Provide the [x, y] coordinate of the cell's center where the given text is located.  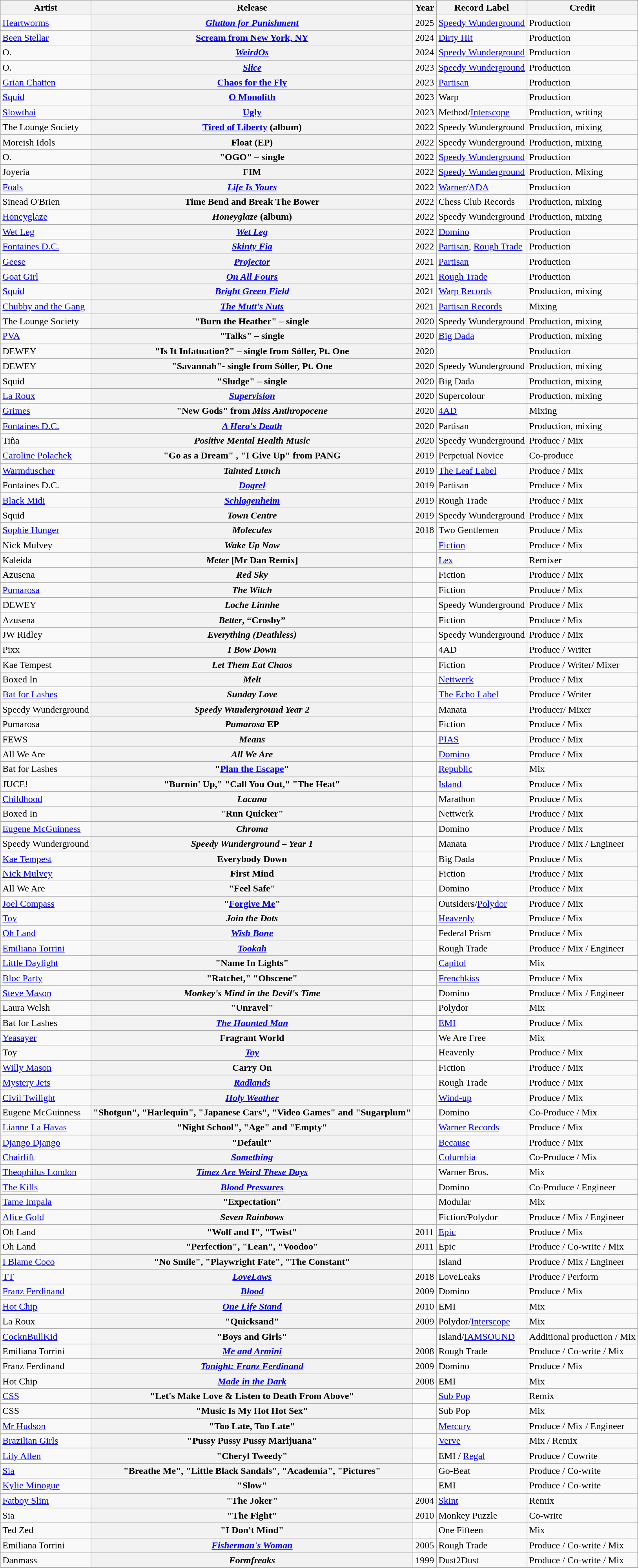
Schlagenheim [252, 500]
Honeyglaze [46, 217]
Produce / Writer/ Mixer [582, 665]
"Shotgun", "Harlequin", "Japanese Cars", "Video Games" and "Sugarplum" [252, 1112]
Lily Allen [46, 1456]
Warp [482, 97]
Join the Dots [252, 919]
Yeasayer [46, 1038]
Partisan Records [482, 306]
One Fifteen [482, 1530]
Goat Girl [46, 276]
Childhood [46, 799]
Blood Pressures [252, 1187]
PVA [46, 336]
"OGO" – single [252, 157]
Molecules [252, 530]
Life Is Yours [252, 187]
Scream from New York, NY [252, 38]
Mystery Jets [46, 1082]
Ugly [252, 112]
Tame Impala [46, 1202]
"Name In Lights" [252, 963]
Skinty Fia [252, 247]
Dirty Hit [482, 38]
Projector [252, 262]
Let Them Eat Chaos [252, 665]
EMI / Regal [482, 1456]
JUCE! [46, 784]
O Monolith [252, 97]
Sinead O'Brien [46, 202]
Federal Prism [482, 933]
Co-write [582, 1515]
Mix / Remix [582, 1441]
Django Django [46, 1142]
Tonight: Franz Ferdinand [252, 1366]
Produce / Cowrite [582, 1456]
The Leaf Label [482, 471]
"Wolf and I", "Twist" [252, 1232]
Alice Gold [46, 1217]
FIM [252, 172]
Black Midi [46, 500]
"Talks" – single [252, 336]
Me and Armini [252, 1351]
"The Fight" [252, 1515]
Everything (Deathless) [252, 635]
Blood [252, 1292]
"Breathe Me", "Little Black Sandals", "Academia", "Pictures" [252, 1471]
Something [252, 1157]
Geese [46, 262]
Pixx [46, 649]
"Too Late, Too Late" [252, 1426]
Pumarosa EP [252, 724]
Speedy Wunderground Year 2 [252, 709]
Steve Mason [46, 993]
Timez Are Weird These Days [252, 1172]
Produce / Perform [582, 1277]
Tiña [46, 441]
"The Joker" [252, 1501]
Chroma [252, 829]
Fisherman's Woman [252, 1545]
Tired of Liberty (album) [252, 127]
"Let's Make Love & Listen to Death From Above" [252, 1396]
Meter [Mr Dan Remix] [252, 560]
"Slow" [252, 1486]
Warmduscher [46, 471]
LoveLeaks [482, 1277]
Fragrant World [252, 1038]
Warp Records [482, 291]
"Default" [252, 1142]
Two Gentlemen [482, 530]
Chess Club Records [482, 202]
Release [252, 8]
Polydor/Interscope [482, 1321]
2025 [425, 23]
Frenchkiss [482, 978]
Monkey's Mind in the Devil's Time [252, 993]
Holy Weather [252, 1097]
First Mind [252, 873]
Heartworms [46, 23]
"Burn the Heather" – single [252, 321]
Laura Welsh [46, 1008]
Polydor [482, 1008]
Fatboy Slim [46, 1501]
1999 [425, 1560]
"Boys and Girls" [252, 1336]
"Plan the Escape" [252, 769]
We Are Free [482, 1038]
Production, Mixing [582, 172]
Verve [482, 1441]
Dogrel [252, 486]
Marathon [482, 799]
Additional production / Mix [582, 1336]
WeirdOs [252, 53]
Republic [482, 769]
Tookah [252, 948]
Partisan, Rough Trade [482, 247]
On All Fours [252, 276]
The Mutt's Nuts [252, 306]
I Bow Down [252, 649]
Outsiders/Polydor [482, 903]
Honeyglaze (album) [252, 217]
Foals [46, 187]
Caroline Polachek [46, 456]
Island/IAMSOUND [482, 1336]
Perpetual Novice [482, 456]
Wish Bone [252, 933]
TT [46, 1277]
Melt [252, 680]
"Cheryl Tweedy" [252, 1456]
Co-Produce / Engineer [582, 1187]
"Unravel" [252, 1008]
2004 [425, 1501]
Float (EP) [252, 142]
Monkey Puzzle [482, 1515]
Little Daylight [46, 963]
Chairlift [46, 1157]
Slowthai [46, 112]
Grimes [46, 411]
Moreish Idols [46, 142]
I Blame Coco [46, 1262]
Warner Records [482, 1127]
Method/Interscope [482, 112]
"Night School", "Age" and "Empty" [252, 1127]
LoveLaws [252, 1277]
Grian Chatten [46, 82]
"Feel Safe" [252, 888]
2005 [425, 1545]
Slice [252, 67]
Everybody Down [252, 859]
Ted Zed [46, 1530]
Because [482, 1142]
Means [252, 739]
Co-produce [582, 456]
Tainted Lunch [252, 471]
Supercolour [482, 396]
The Kills [46, 1187]
Producer/ Mixer [582, 709]
Made in the Dark [252, 1381]
"Savannah"- single from Sóller, Pt. One [252, 366]
"Burnin' Up," "Call You Out," "The Heat" [252, 784]
Chubby and the Gang [46, 306]
"Go as a Dream" , "I Give Up" from PANG [252, 456]
Red Sky [252, 575]
Warner/ADA [482, 187]
Radlands [252, 1082]
Theophilus London [46, 1172]
Civil Twilight [46, 1097]
Mercury [482, 1426]
Chaos for the Fly [252, 82]
"Run Quicker" [252, 814]
Modular [482, 1202]
Joyeria [46, 172]
Joel Compass [46, 903]
"Perfection", "Lean", "Voodoo" [252, 1247]
Sunday Love [252, 695]
"Ratchet," "Obscene" [252, 978]
"Is It Infatuation?" – single from Sóller, Pt. One [252, 351]
Record Label [482, 8]
Remixer [582, 560]
JW Ridley [46, 635]
Formfreaks [252, 1560]
Capitol [482, 963]
The Haunted Man [252, 1023]
Wake Up Now [252, 545]
CocknBullKid [46, 1336]
Danmass [46, 1560]
Loche Linnhe [252, 605]
Time Bend and Break The Bower [252, 202]
Skint [482, 1501]
Bright Green Field [252, 291]
Carry On [252, 1068]
Lianne La Havas [46, 1127]
Dust2Dust [482, 1560]
"Quicksand" [252, 1321]
Supervision [252, 396]
"Sludge" – single [252, 381]
"Expectation" [252, 1202]
"Music Is My Hot Hot Sex" [252, 1411]
Kylie Minogue [46, 1486]
Fiction/Polydor [482, 1217]
"No Smile", "Playwright Fate", "The Constant" [252, 1262]
"Pussy Pussy Pussy Marijuana" [252, 1441]
Year [425, 8]
Columbia [482, 1157]
Glutton for Punishment [252, 23]
Willy Mason [46, 1068]
The Echo Label [482, 695]
Brazilian Girls [46, 1441]
Positive Mental Health Music [252, 441]
Credit [582, 8]
Seven Rainbows [252, 1217]
Bloc Party [46, 978]
Been Stellar [46, 38]
Town Centre [252, 515]
Lacuna [252, 799]
The Witch [252, 590]
A Hero's Death [252, 426]
"Forgive Me" [252, 903]
Mr Hudson [46, 1426]
Production, writing [582, 112]
Speedy Wunderground – Year 1 [252, 844]
Artist [46, 8]
Better, “Crosby” [252, 620]
FEWS [46, 739]
Sophie Hunger [46, 530]
Lex [482, 560]
PIAS [482, 739]
Kaleida [46, 560]
Go-Beat [482, 1471]
"New Gods" from Miss Anthropocene [252, 411]
Warner Bros. [482, 1172]
Wind-up [482, 1097]
One Life Stand [252, 1306]
"I Don't Mind" [252, 1530]
